From the cell containing the given text, extract its center point as [x, y] coordinate. 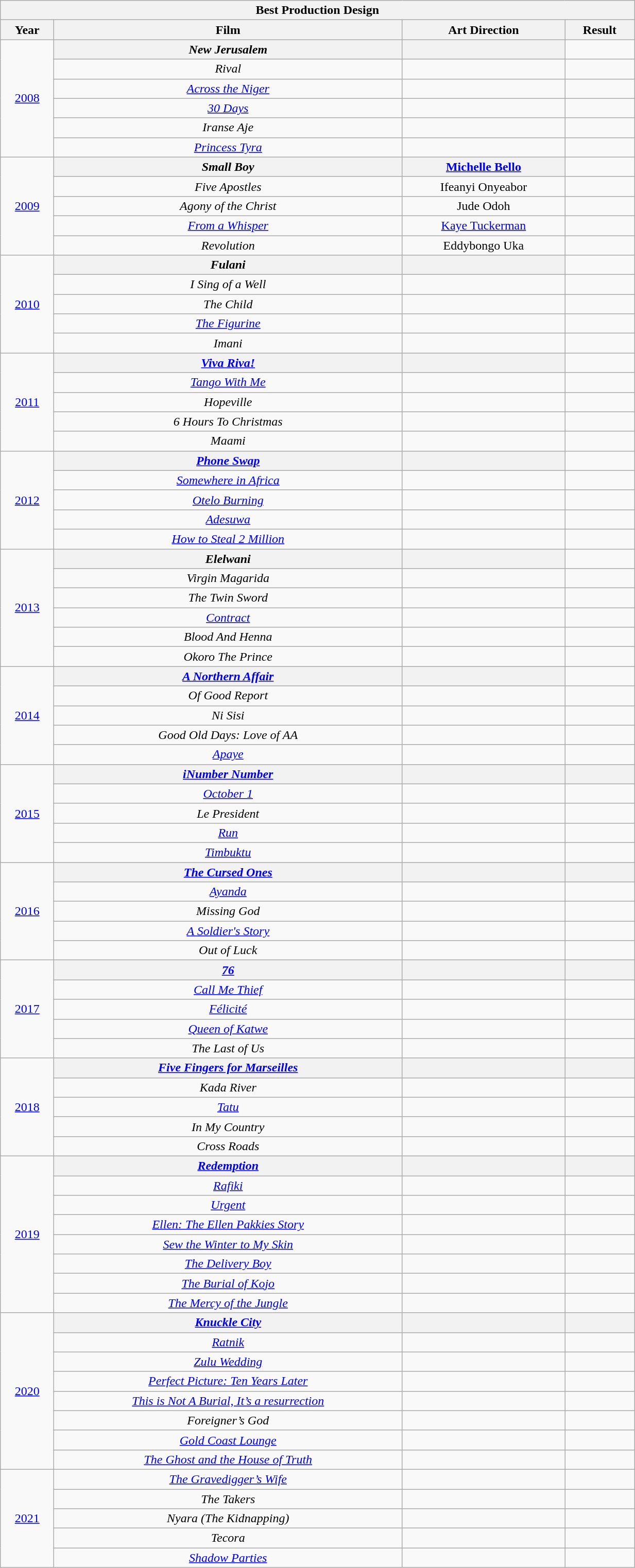
Call Me Thief [228, 990]
Rival [228, 69]
Perfect Picture: Ten Years Later [228, 1381]
Agony of the Christ [228, 206]
Tatu [228, 1107]
Okoro The Prince [228, 657]
Blood And Henna [228, 637]
2013 [27, 607]
2012 [27, 500]
Tango With Me [228, 382]
Missing God [228, 911]
Five Apostles [228, 186]
2017 [27, 1009]
The Twin Sword [228, 598]
Ni Sisi [228, 715]
Ifeanyi Onyeabor [484, 186]
Film [228, 30]
The Ghost and the House of Truth [228, 1459]
Elelwani [228, 558]
Good Old Days: Love of AA [228, 735]
Tecora [228, 1538]
Ayanda [228, 892]
Félicité [228, 1009]
Ellen: The Ellen Pakkies Story [228, 1225]
Run [228, 833]
From a Whisper [228, 225]
Five Fingers for Marseilles [228, 1068]
2018 [27, 1107]
Small Boy [228, 167]
Hopeville [228, 402]
Kaye Tuckerman [484, 225]
The Cursed Ones [228, 872]
Foreigner’s God [228, 1420]
A Northern Affair [228, 676]
Zulu Wedding [228, 1362]
Timbuktu [228, 852]
Urgent [228, 1205]
iNumber Number [228, 774]
This is Not A Burial, It’s a resurrection [228, 1401]
30 Days [228, 108]
Fulani [228, 265]
The Burial of Kojo [228, 1283]
Result [599, 30]
Eddybongo Uka [484, 245]
76 [228, 970]
Queen of Katwe [228, 1029]
New Jerusalem [228, 49]
Somewhere in Africa [228, 480]
Of Good Report [228, 696]
Cross Roads [228, 1146]
The Gravedigger’s Wife [228, 1479]
The Figurine [228, 324]
Apaye [228, 754]
2015 [27, 813]
2014 [27, 715]
2021 [27, 1518]
2010 [27, 304]
Virgin Magarida [228, 578]
2016 [27, 911]
Kada River [228, 1087]
2020 [27, 1391]
The Mercy of the Jungle [228, 1303]
2019 [27, 1234]
The Takers [228, 1499]
Le President [228, 813]
Knuckle City [228, 1323]
2008 [27, 98]
Jude Odoh [484, 206]
Contract [228, 618]
The Child [228, 304]
Princess Tyra [228, 147]
Phone Swap [228, 461]
Out of Luck [228, 950]
Iranse Aje [228, 128]
Maami [228, 441]
October 1 [228, 794]
Adesuwa [228, 519]
Art Direction [484, 30]
Michelle Bello [484, 167]
Rafiki [228, 1185]
Redemption [228, 1166]
A Soldier's Story [228, 931]
Gold Coast Lounge [228, 1440]
Across the Niger [228, 89]
Nyara (The Kidnapping) [228, 1519]
Revolution [228, 245]
The Last of Us [228, 1048]
Year [27, 30]
The Delivery Boy [228, 1264]
Ratnik [228, 1342]
Imani [228, 343]
Otelo Burning [228, 500]
Shadow Parties [228, 1558]
6 Hours To Christmas [228, 421]
I Sing of a Well [228, 285]
2009 [27, 206]
Best Production Design [317, 10]
How to Steal 2 Million [228, 539]
2011 [27, 402]
Sew the Winter to My Skin [228, 1244]
In My Country [228, 1126]
Viva Riva! [228, 363]
